From the cell containing the given text, extract its center point as (x, y) coordinate. 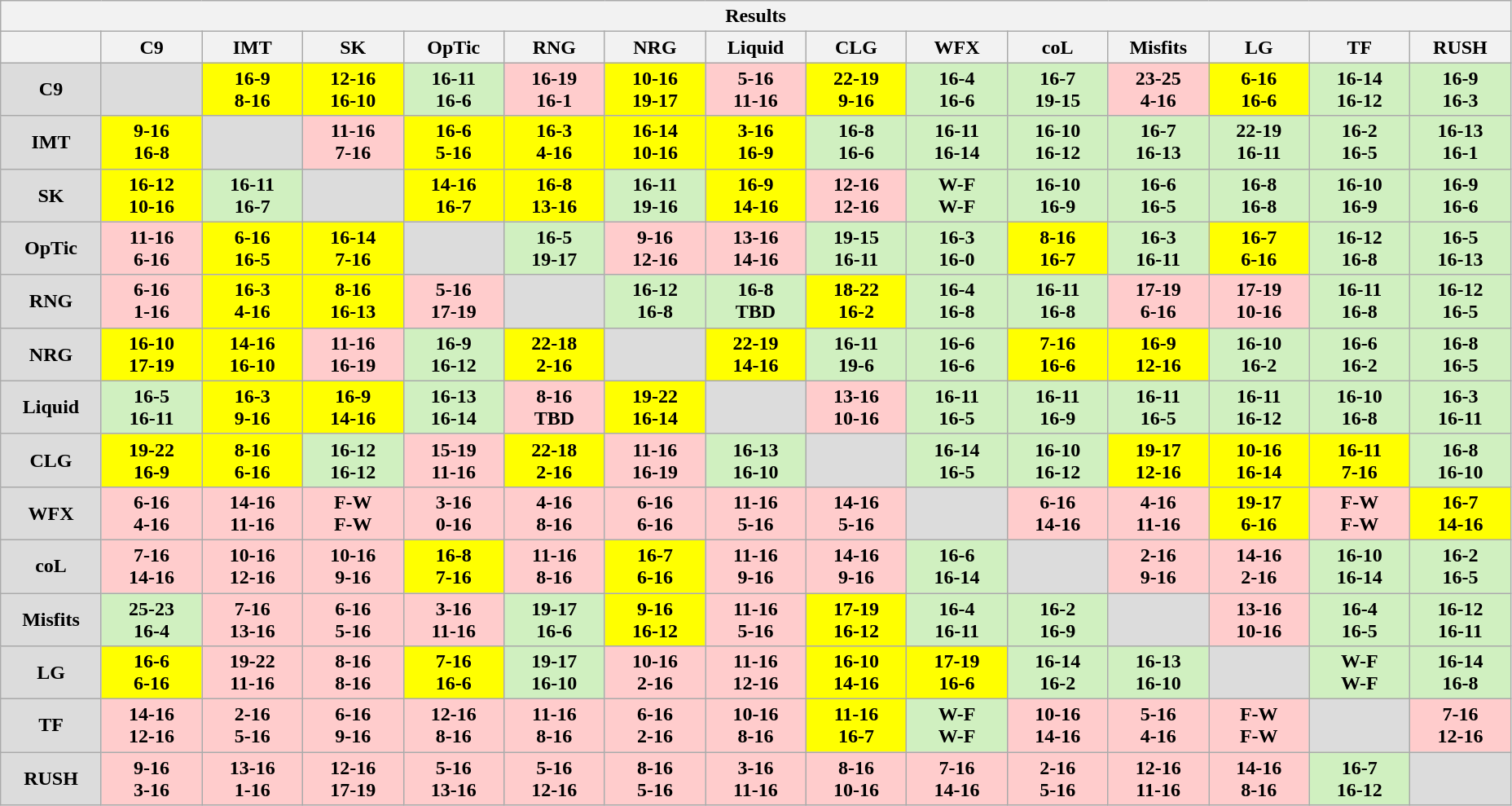
10-1616-14 (1259, 460)
16-1016-8 (1360, 407)
10-1614-16 (1057, 725)
12-1617-19 (353, 779)
16-816-6 (856, 142)
16-1119-16 (655, 196)
16-1210-16 (152, 196)
3-1616-9 (756, 142)
16-813-16 (555, 196)
16-316-0 (957, 248)
12-168-16 (454, 725)
16-416-11 (957, 619)
16-1216-12 (353, 460)
16-98-16 (253, 90)
6-161-16 (152, 302)
14-165-16 (856, 513)
12-1612-16 (856, 196)
3-160-16 (454, 513)
2-169-16 (1158, 566)
16-616-6 (957, 354)
9-1612-16 (655, 248)
16-916-3 (1461, 90)
5-1613-16 (454, 779)
10-162-16 (655, 673)
16-1416-8 (1461, 673)
17-1916-6 (957, 673)
16-816-10 (1461, 460)
6-1616-6 (1259, 90)
22-199-16 (856, 90)
16-416-8 (957, 302)
11-1616-7 (856, 725)
16-65-16 (454, 142)
16-912-16 (1158, 354)
16-1116-14 (957, 142)
5-1617-19 (454, 302)
11-169-16 (756, 566)
16-216-9 (1057, 619)
17-1916-12 (856, 619)
16-516-13 (1461, 248)
6-1616-5 (253, 248)
16-714-16 (1461, 513)
16-816-8 (1259, 196)
18-2216-2 (856, 302)
22-1914-16 (756, 354)
16-147-16 (353, 248)
16-66-16 (152, 673)
6-162-16 (655, 725)
8-1616-13 (353, 302)
16-117-16 (1360, 460)
16-8TBD (756, 302)
16-1316-1 (1461, 142)
16-416-6 (957, 90)
15-1911-16 (454, 460)
23-254-16 (1158, 90)
7-1612-16 (1461, 725)
11-1612-16 (756, 673)
19-2211-16 (253, 673)
16-916-6 (1461, 196)
16-616-5 (1158, 196)
16-1116-7 (253, 196)
16-1119-6 (856, 354)
10-169-16 (353, 566)
16-1416-5 (957, 460)
8-166-16 (253, 460)
19-176-16 (1259, 513)
14-1616-10 (253, 354)
Results (756, 16)
16-916-12 (454, 354)
14-169-16 (856, 566)
16-716-12 (1360, 779)
19-1516-11 (856, 248)
10-168-16 (756, 725)
25-2316-4 (152, 619)
17-1910-16 (1259, 302)
7-1613-16 (253, 619)
19-2216-14 (655, 407)
8-168-16 (353, 673)
11-166-16 (152, 248)
16-39-16 (253, 407)
17-196-16 (1158, 302)
19-1716-10 (555, 673)
8-165-16 (655, 779)
16-1416-2 (1057, 673)
5-1611-16 (756, 90)
16-719-15 (1057, 90)
16-519-17 (555, 248)
8-1616-7 (1057, 248)
8-16TBD (555, 407)
16-1014-16 (856, 673)
6-164-16 (152, 513)
10-1619-17 (655, 90)
11-167-16 (353, 142)
16-1410-16 (655, 142)
14-1611-16 (253, 513)
16-1116-12 (1259, 407)
16-1216-5 (1461, 302)
16-816-5 (1461, 354)
6-169-16 (353, 725)
5-164-16 (1158, 725)
10-1612-16 (253, 566)
14-1616-7 (454, 196)
16-416-5 (1360, 619)
4-1611-16 (1158, 513)
16-616-14 (957, 566)
14-162-16 (1259, 566)
16-516-11 (152, 407)
16-87-16 (454, 566)
16-1916-1 (555, 90)
16-1116-9 (1057, 407)
16-616-2 (1360, 354)
22-1916-11 (1259, 142)
14-168-16 (1259, 779)
9-1616-8 (152, 142)
12-1616-10 (353, 90)
19-2216-9 (152, 460)
8-1610-16 (856, 779)
16-1016-14 (1360, 566)
16-716-13 (1158, 142)
6-165-16 (353, 619)
4-168-16 (555, 513)
16-1216-11 (1461, 619)
16-1416-12 (1360, 90)
19-1716-6 (555, 619)
6-1614-16 (1057, 513)
5-1612-16 (555, 779)
9-1616-12 (655, 619)
16-1016-2 (1259, 354)
13-1614-16 (756, 248)
14-1612-16 (152, 725)
9-163-16 (152, 779)
12-1611-16 (1158, 779)
19-1712-16 (1158, 460)
13-161-16 (253, 779)
6-166-16 (655, 513)
16-1316-14 (454, 407)
16-1017-19 (152, 354)
16-1116-6 (454, 90)
